Determine the [X, Y] coordinate at the center of the cell enclosing the given text.  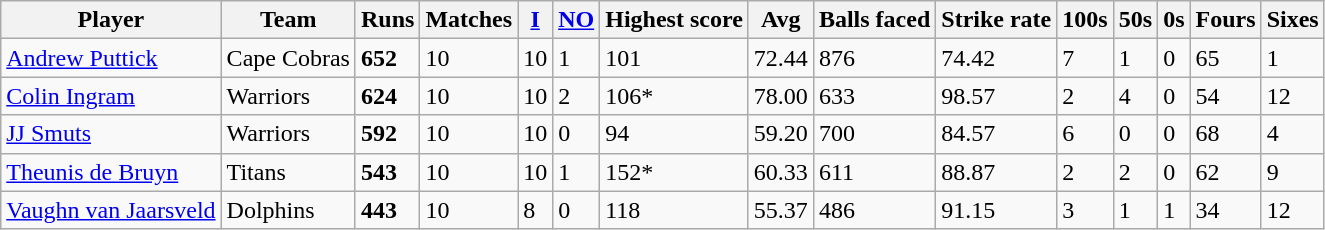
Strike rate [996, 20]
486 [874, 210]
72.44 [780, 58]
624 [387, 96]
652 [387, 58]
Titans [288, 172]
Runs [387, 20]
9 [1292, 172]
62 [1226, 172]
7 [1085, 58]
91.15 [996, 210]
34 [1226, 210]
Team [288, 20]
Avg [780, 20]
Cape Cobras [288, 58]
118 [674, 210]
611 [874, 172]
Andrew Puttick [111, 58]
Theunis de Bruyn [111, 172]
8 [536, 210]
84.57 [996, 134]
592 [387, 134]
Vaughn van Jaarsveld [111, 210]
443 [387, 210]
I [536, 20]
Fours [1226, 20]
74.42 [996, 58]
Sixes [1292, 20]
543 [387, 172]
54 [1226, 96]
65 [1226, 58]
Colin Ingram [111, 96]
100s [1085, 20]
59.20 [780, 134]
152* [674, 172]
876 [874, 58]
633 [874, 96]
98.57 [996, 96]
NO [576, 20]
68 [1226, 134]
6 [1085, 134]
Matches [469, 20]
Balls faced [874, 20]
55.37 [780, 210]
60.33 [780, 172]
88.87 [996, 172]
78.00 [780, 96]
0s [1174, 20]
106* [674, 96]
Highest score [674, 20]
94 [674, 134]
3 [1085, 210]
50s [1135, 20]
JJ Smuts [111, 134]
700 [874, 134]
Dolphins [288, 210]
101 [674, 58]
Player [111, 20]
